Output the [X, Y] coordinate of the center of the cell containing the given text.  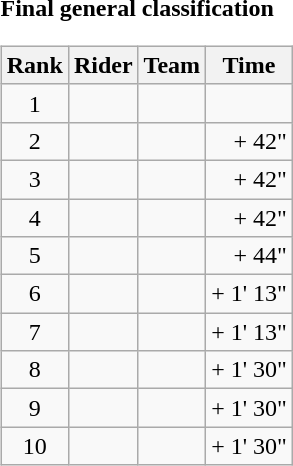
Rider [103, 65]
5 [34, 256]
7 [34, 332]
2 [34, 141]
Time [250, 65]
6 [34, 294]
4 [34, 217]
1 [34, 103]
Team [172, 65]
3 [34, 179]
+ 44" [250, 256]
8 [34, 370]
10 [34, 446]
9 [34, 408]
Rank [34, 65]
